For the text-containing cell, return its midpoint in (X, Y) coordinate format. 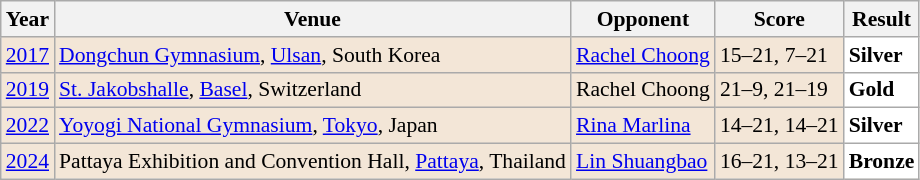
Opponent (643, 19)
Bronze (882, 162)
2022 (28, 126)
Score (780, 19)
Rina Marlina (643, 126)
Result (882, 19)
Year (28, 19)
Lin Shuangbao (643, 162)
2017 (28, 55)
St. Jakobshalle, Basel, Switzerland (312, 90)
Yoyogi National Gymnasium, Tokyo, Japan (312, 126)
2024 (28, 162)
2019 (28, 90)
Dongchun Gymnasium, Ulsan, South Korea (312, 55)
21–9, 21–19 (780, 90)
15–21, 7–21 (780, 55)
Gold (882, 90)
Pattaya Exhibition and Convention Hall, Pattaya, Thailand (312, 162)
14–21, 14–21 (780, 126)
16–21, 13–21 (780, 162)
Venue (312, 19)
